For the text-containing cell, return its midpoint in (x, y) coordinate format. 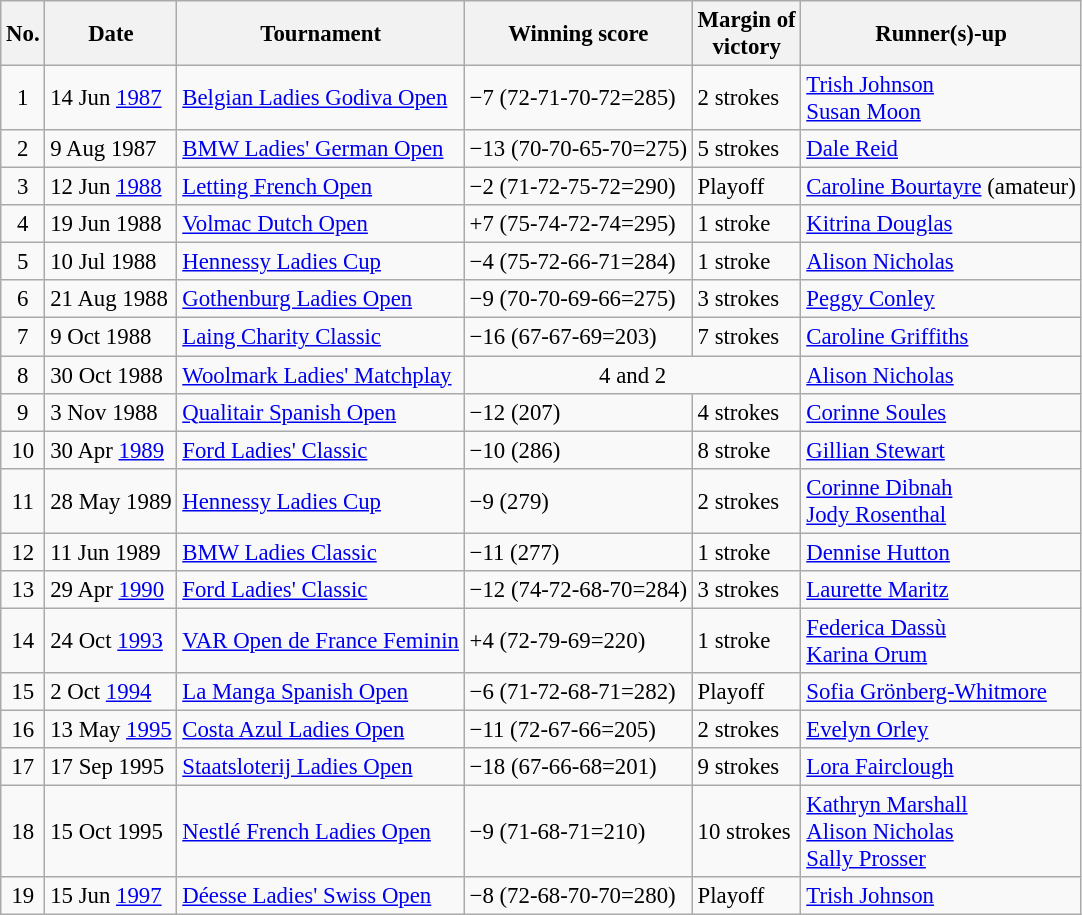
14 Jun 1987 (111, 98)
10 (23, 450)
9 Oct 1988 (111, 337)
−12 (207) (578, 412)
2 Oct 1994 (111, 692)
Lora Fairclough (941, 767)
24 Oct 1993 (111, 640)
4 strokes (746, 412)
Tournament (320, 34)
28 May 1989 (111, 500)
9 Aug 1987 (111, 149)
7 strokes (746, 337)
Belgian Ladies Godiva Open (320, 98)
Corinne Dibnah Jody Rosenthal (941, 500)
Federica Dassù Karina Orum (941, 640)
Peggy Conley (941, 299)
15 (23, 692)
−12 (74-72-68-70=284) (578, 590)
Date (111, 34)
1 (23, 98)
19 (23, 896)
15 Oct 1995 (111, 832)
2 (23, 149)
Kitrina Douglas (941, 224)
Gothenburg Ladies Open (320, 299)
−9 (279) (578, 500)
Dennise Hutton (941, 552)
−9 (70-70-69-66=275) (578, 299)
5 strokes (746, 149)
−18 (67-66-68=201) (578, 767)
La Manga Spanish Open (320, 692)
−11 (72-67-66=205) (578, 729)
−2 (71-72-75-72=290) (578, 187)
3 (23, 187)
Winning score (578, 34)
7 (23, 337)
9 (23, 412)
12 Jun 1988 (111, 187)
No. (23, 34)
Sofia Grönberg-Whitmore (941, 692)
−4 (75-72-66-71=284) (578, 262)
−11 (277) (578, 552)
+7 (75-74-72-74=295) (578, 224)
14 (23, 640)
11 (23, 500)
19 Jun 1988 (111, 224)
5 (23, 262)
11 Jun 1989 (111, 552)
29 Apr 1990 (111, 590)
+4 (72-79-69=220) (578, 640)
−7 (72-71-70-72=285) (578, 98)
−8 (72-68-70-70=280) (578, 896)
Corinne Soules (941, 412)
4 and 2 (632, 375)
30 Oct 1988 (111, 375)
−13 (70-70-65-70=275) (578, 149)
BMW Ladies' German Open (320, 149)
Evelyn Orley (941, 729)
3 Nov 1988 (111, 412)
−9 (71-68-71=210) (578, 832)
Laurette Maritz (941, 590)
12 (23, 552)
Déesse Ladies' Swiss Open (320, 896)
Volmac Dutch Open (320, 224)
−6 (71-72-68-71=282) (578, 692)
Gillian Stewart (941, 450)
8 (23, 375)
18 (23, 832)
Qualitair Spanish Open (320, 412)
10 strokes (746, 832)
Nestlé French Ladies Open (320, 832)
Trish Johnson (941, 896)
BMW Ladies Classic (320, 552)
4 (23, 224)
Margin ofvictory (746, 34)
16 (23, 729)
Dale Reid (941, 149)
8 stroke (746, 450)
6 (23, 299)
Caroline Bourtayre (amateur) (941, 187)
17 (23, 767)
Staatsloterij Ladies Open (320, 767)
9 strokes (746, 767)
Trish Johnson Susan Moon (941, 98)
Caroline Griffiths (941, 337)
21 Aug 1988 (111, 299)
Runner(s)-up (941, 34)
17 Sep 1995 (111, 767)
13 (23, 590)
13 May 1995 (111, 729)
−16 (67-67-69=203) (578, 337)
VAR Open de France Feminin (320, 640)
Letting French Open (320, 187)
30 Apr 1989 (111, 450)
Costa Azul Ladies Open (320, 729)
15 Jun 1997 (111, 896)
Woolmark Ladies' Matchplay (320, 375)
Kathryn Marshall Alison Nicholas Sally Prosser (941, 832)
Laing Charity Classic (320, 337)
10 Jul 1988 (111, 262)
−10 (286) (578, 450)
